Return [x, y] of the center of cell containing provided text 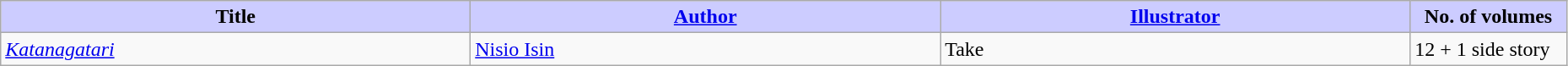
Illustrator [1176, 17]
Title [236, 17]
Author [705, 17]
12 + 1 side story [1489, 49]
Take [1176, 49]
Katanagatari [236, 49]
Nisio Isin [705, 49]
No. of volumes [1489, 17]
